Output the [x, y] coordinate of the center of the cell containing the given text.  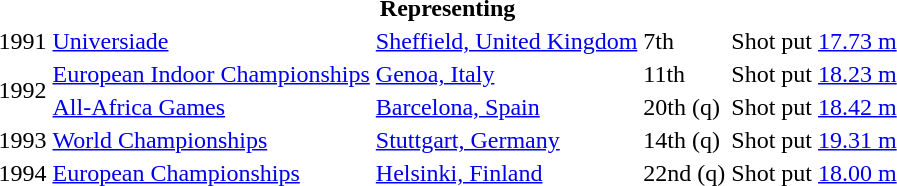
Barcelona, Spain [506, 107]
20th (q) [684, 107]
7th [684, 41]
All-Africa Games [211, 107]
Sheffield, United Kingdom [506, 41]
Universiade [211, 41]
11th [684, 74]
Genoa, Italy [506, 74]
European Indoor Championships [211, 74]
14th (q) [684, 140]
World Championships [211, 140]
Stuttgart, Germany [506, 140]
